For the text-containing cell, return its midpoint in (X, Y) coordinate format. 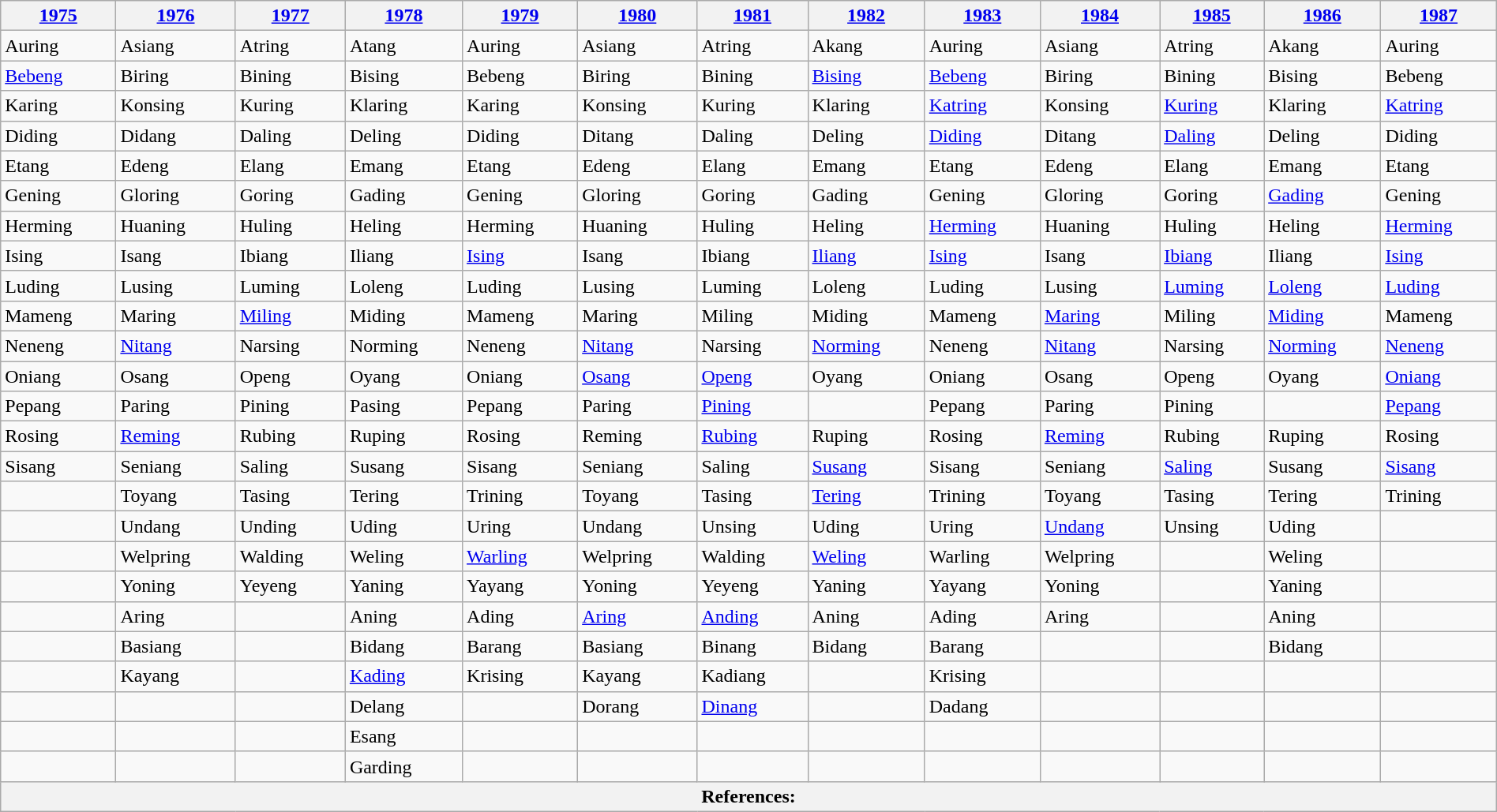
1981 (752, 16)
1982 (866, 16)
Binang (752, 646)
1987 (1439, 16)
Esang (403, 736)
Dadang (982, 706)
1978 (403, 16)
1975 (58, 16)
Dorang (638, 706)
Didang (175, 136)
1984 (1099, 16)
Garding (403, 766)
Pasing (403, 406)
1979 (520, 16)
1977 (291, 16)
Kadiang (752, 676)
Kading (403, 676)
1986 (1323, 16)
Dinang (752, 706)
1983 (982, 16)
References: (748, 796)
1980 (638, 16)
Anding (752, 616)
Atang (403, 46)
Unding (291, 526)
Delang (403, 706)
1985 (1212, 16)
1976 (175, 16)
